For the text-containing cell, return its midpoint in (x, y) coordinate format. 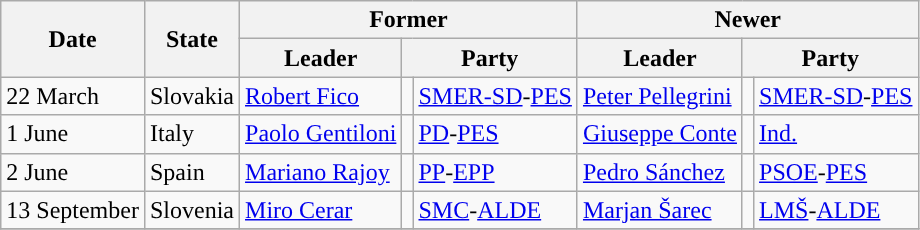
LMŠ-ALDE (836, 210)
Paolo Gentiloni (321, 134)
Date (73, 39)
Mariano Rajoy (321, 172)
Italy (192, 134)
PSOE-PES (836, 172)
Newer (748, 20)
1 June (73, 134)
Spain (192, 172)
Peter Pellegrini (660, 96)
Giuseppe Conte (660, 134)
13 September (73, 210)
State (192, 39)
Miro Cerar (321, 210)
22 March (73, 96)
Robert Fico (321, 96)
Ind. (836, 134)
Slovenia (192, 210)
Pedro Sánchez (660, 172)
Slovakia (192, 96)
2 June (73, 172)
PP-EPP (495, 172)
Former (409, 20)
SMC-ALDE (495, 210)
Marjan Šarec (660, 210)
PD-PES (495, 134)
